From the cell containing the given text, extract its center point as [x, y] coordinate. 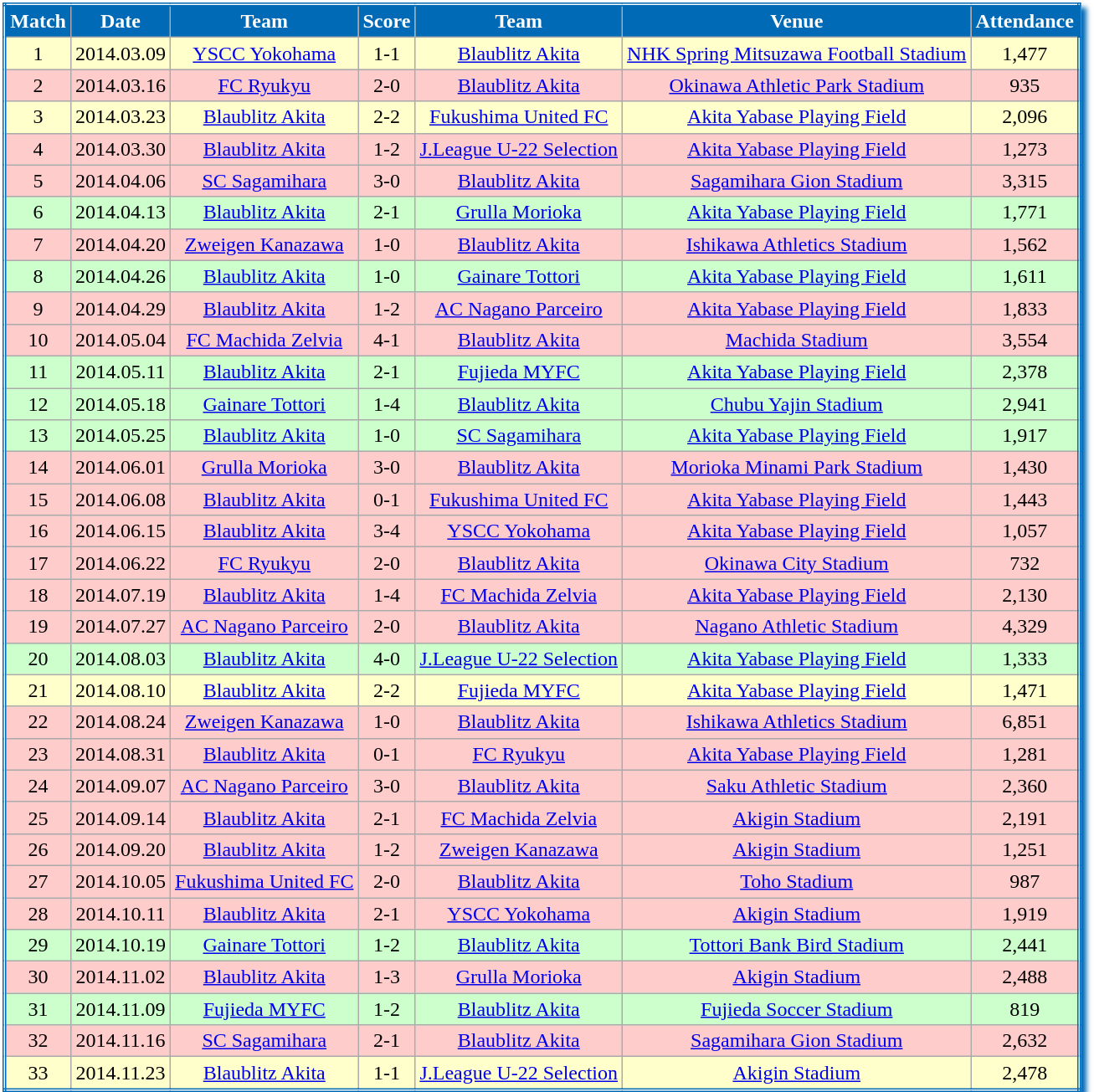
2014.03.09 [121, 54]
Score [387, 21]
12 [37, 404]
18 [37, 595]
2014.11.02 [121, 977]
6,851 [1025, 722]
33 [37, 1074]
19 [37, 627]
20 [37, 659]
2014.08.10 [121, 690]
2 [37, 85]
Morioka Minami Park Stadium [797, 468]
1,562 [1025, 244]
17 [37, 563]
2014.06.22 [121, 563]
987 [1025, 881]
2,360 [1025, 786]
819 [1025, 1009]
3,315 [1025, 181]
2014.03.23 [121, 117]
1,833 [1025, 308]
26 [37, 849]
2,441 [1025, 946]
1 [37, 54]
2014.08.03 [121, 659]
3 [37, 117]
27 [37, 881]
1,611 [1025, 276]
2014.07.27 [121, 627]
13 [37, 436]
1,917 [1025, 436]
Attendance [1025, 21]
4-1 [387, 340]
2014.09.20 [121, 849]
10 [37, 340]
Venue [797, 21]
1-3 [387, 977]
6 [37, 213]
1,471 [1025, 690]
8 [37, 276]
30 [37, 977]
Toho Stadium [797, 881]
4-0 [387, 659]
2014.09.14 [121, 818]
2014.11.16 [121, 1041]
2014.10.05 [121, 881]
2014.03.16 [121, 85]
5 [37, 181]
Saku Athletic Stadium [797, 786]
2,632 [1025, 1041]
1,771 [1025, 213]
2014.11.23 [121, 1074]
2,478 [1025, 1074]
2014.05.11 [121, 372]
1,333 [1025, 659]
28 [37, 913]
4,329 [1025, 627]
15 [37, 500]
Chubu Yajin Stadium [797, 404]
7 [37, 244]
2014.05.25 [121, 436]
2014.04.06 [121, 181]
2,191 [1025, 818]
1,057 [1025, 531]
2014.11.09 [121, 1009]
2014.03.30 [121, 149]
14 [37, 468]
2014.05.04 [121, 340]
1,430 [1025, 468]
3,554 [1025, 340]
2014.06.01 [121, 468]
2014.08.31 [121, 754]
21 [37, 690]
1,919 [1025, 913]
11 [37, 372]
16 [37, 531]
31 [37, 1009]
2014.05.18 [121, 404]
4 [37, 149]
2014.08.24 [121, 722]
1,281 [1025, 754]
25 [37, 818]
23 [37, 754]
2014.10.11 [121, 913]
1,273 [1025, 149]
Match [37, 21]
2014.04.13 [121, 213]
NHK Spring Mitsuzawa Football Stadium [797, 54]
2014.06.08 [121, 500]
Machida Stadium [797, 340]
732 [1025, 563]
Date [121, 21]
2014.09.07 [121, 786]
22 [37, 722]
Tottori Bank Bird Stadium [797, 946]
2014.04.20 [121, 244]
Nagano Athletic Stadium [797, 627]
2014.04.26 [121, 276]
2,096 [1025, 117]
935 [1025, 85]
2014.04.29 [121, 308]
2,941 [1025, 404]
Okinawa Athletic Park Stadium [797, 85]
2,488 [1025, 977]
2014.10.19 [121, 946]
1,443 [1025, 500]
2014.06.15 [121, 531]
32 [37, 1041]
2014.07.19 [121, 595]
9 [37, 308]
2,378 [1025, 372]
29 [37, 946]
Fujieda Soccer Stadium [797, 1009]
24 [37, 786]
1,251 [1025, 849]
3-4 [387, 531]
1,477 [1025, 54]
2,130 [1025, 595]
Okinawa City Stadium [797, 563]
